Locate the cell with the specified text and output its [X, Y] center coordinate. 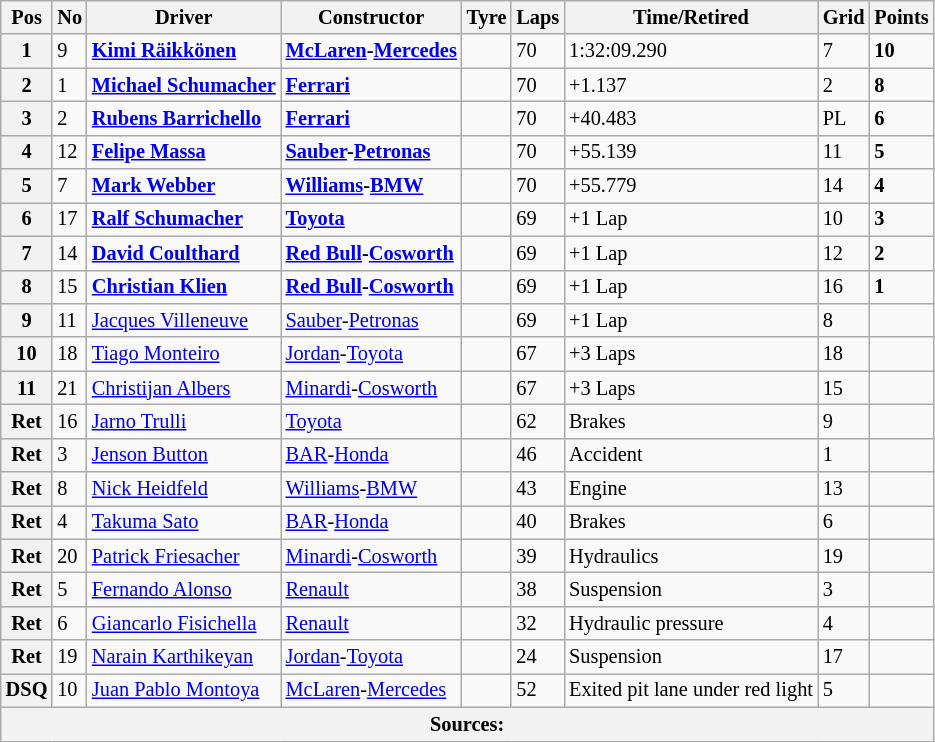
Driver [184, 17]
Rubens Barrichello [184, 118]
62 [538, 421]
Michael Schumacher [184, 85]
Fernando Alonso [184, 589]
Jacques Villeneuve [184, 320]
Jarno Trulli [184, 421]
DSQ [27, 690]
Pos [27, 17]
David Coulthard [184, 253]
Mark Webber [184, 186]
13 [844, 489]
46 [538, 455]
39 [538, 556]
43 [538, 489]
Tiago Monteiro [184, 354]
+55.139 [691, 152]
Christijan Albers [184, 388]
Engine [691, 489]
21 [70, 388]
Felipe Massa [184, 152]
Ralf Schumacher [184, 219]
Patrick Friesacher [184, 556]
Nick Heidfeld [184, 489]
+55.779 [691, 186]
Accident [691, 455]
Juan Pablo Montoya [184, 690]
32 [538, 623]
Sources: [468, 724]
Hydraulics [691, 556]
+1.137 [691, 85]
Kimi Räikkönen [184, 51]
PL [844, 118]
24 [538, 657]
Jenson Button [184, 455]
+40.483 [691, 118]
Points [901, 17]
Takuma Sato [184, 522]
Tyre [487, 17]
Constructor [372, 17]
Laps [538, 17]
Grid [844, 17]
40 [538, 522]
Exited pit lane under red light [691, 690]
Christian Klien [184, 287]
20 [70, 556]
52 [538, 690]
Giancarlo Fisichella [184, 623]
No [70, 17]
Hydraulic pressure [691, 623]
Time/Retired [691, 17]
38 [538, 589]
1:32:09.290 [691, 51]
Narain Karthikeyan [184, 657]
